Output the [X, Y] coordinate of the center of the cell containing the given text.  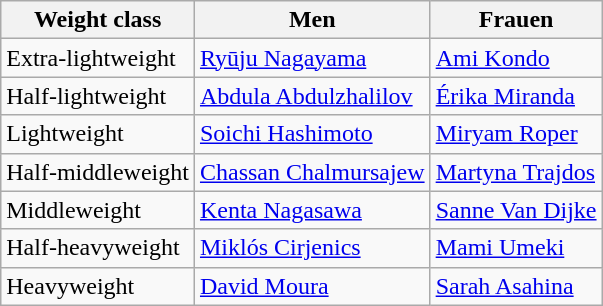
Weight class [98, 20]
Soichi Hashimoto [312, 134]
Men [312, 20]
Miklós Cirjenics [312, 248]
Middleweight [98, 210]
Lightweight [98, 134]
Ryūju Nagayama [312, 58]
Kenta Nagasawa [312, 210]
Extra-lightweight [98, 58]
Heavyweight [98, 286]
Sanne Van Dijke [516, 210]
Mami Umeki [516, 248]
David Moura [312, 286]
Ami Kondo [516, 58]
Martyna Trajdos [516, 172]
Half-middleweight [98, 172]
Half-heavyweight [98, 248]
Chassan Chalmursajew [312, 172]
Miryam Roper [516, 134]
Érika Miranda [516, 96]
Abdula Abdulzhalilov [312, 96]
Half-lightweight [98, 96]
Frauen [516, 20]
Sarah Asahina [516, 286]
